Provide the (x, y) coordinate of the cell's center where the given text is located.  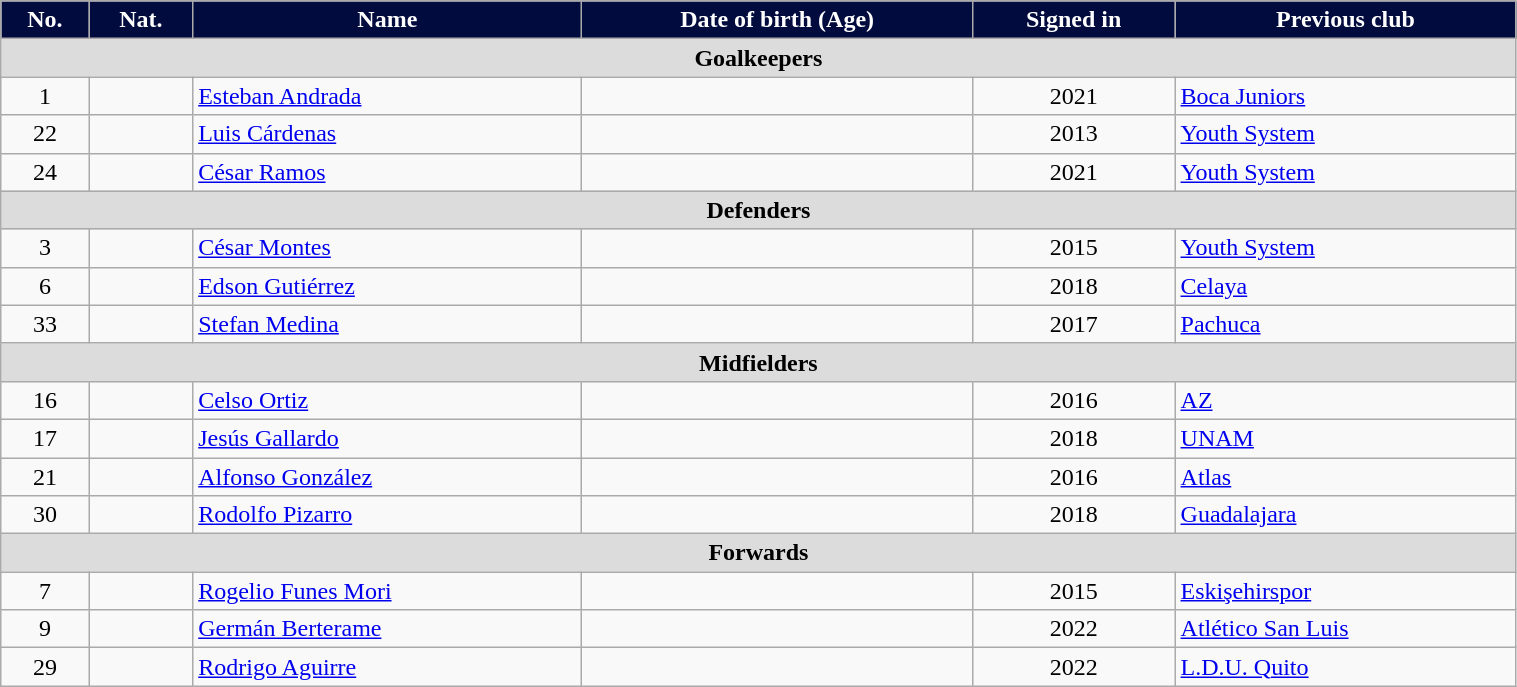
Eskişehirspor (1346, 591)
2013 (1074, 134)
Atlas (1346, 477)
3 (45, 248)
No. (45, 20)
2017 (1074, 324)
7 (45, 591)
24 (45, 172)
Midfielders (758, 362)
Atlético San Luis (1346, 629)
33 (45, 324)
Forwards (758, 553)
17 (45, 438)
Guadalajara (1346, 515)
Rodrigo Aguirre (388, 667)
Signed in (1074, 20)
UNAM (1346, 438)
21 (45, 477)
16 (45, 400)
Previous club (1346, 20)
22 (45, 134)
Celso Ortiz (388, 400)
César Ramos (388, 172)
Luis Cárdenas (388, 134)
Celaya (1346, 286)
Jesús Gallardo (388, 438)
Name (388, 20)
Pachuca (1346, 324)
Defenders (758, 210)
Boca Juniors (1346, 96)
César Montes (388, 248)
30 (45, 515)
Date of birth (Age) (777, 20)
Stefan Medina (388, 324)
Nat. (141, 20)
1 (45, 96)
Germán Berterame (388, 629)
Rodolfo Pizarro (388, 515)
Rogelio Funes Mori (388, 591)
L.D.U. Quito (1346, 667)
9 (45, 629)
Esteban Andrada (388, 96)
Alfonso González (388, 477)
Goalkeepers (758, 58)
Edson Gutiérrez (388, 286)
AZ (1346, 400)
6 (45, 286)
29 (45, 667)
